Provide the [X, Y] coordinate of the cell's center where the given text is located.  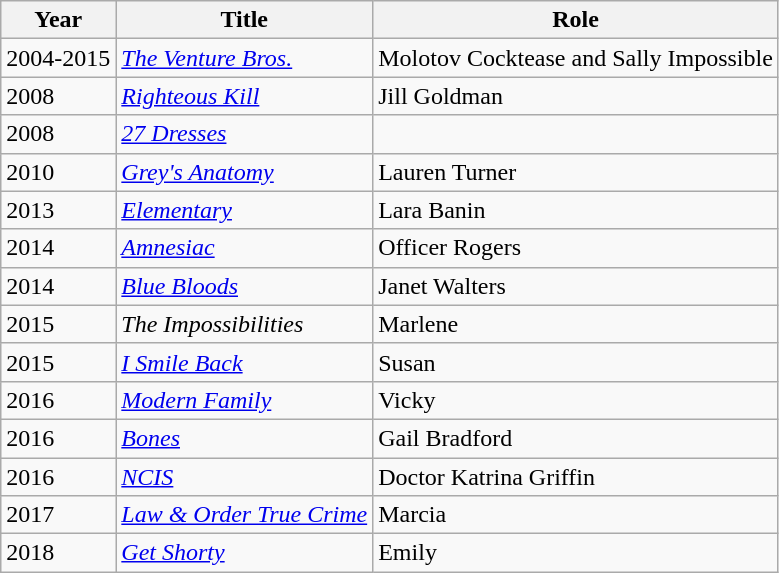
NCIS [244, 477]
The Venture Bros. [244, 58]
Jill Goldman [576, 96]
2018 [58, 553]
Title [244, 20]
Lauren Turner [576, 172]
Emily [576, 553]
Molotov Cocktease and Sally Impossible [576, 58]
Role [576, 20]
Marlene [576, 324]
Law & Order True Crime [244, 515]
Marcia [576, 515]
Lara Banin [576, 210]
27 Dresses [244, 134]
Righteous Kill [244, 96]
Blue Bloods [244, 286]
Susan [576, 362]
Doctor Katrina Griffin [576, 477]
Janet Walters [576, 286]
I Smile Back [244, 362]
Bones [244, 438]
Officer Rogers [576, 248]
Elementary [244, 210]
2017 [58, 515]
Year [58, 20]
Grey's Anatomy [244, 172]
Amnesiac [244, 248]
Get Shorty [244, 553]
2004-2015 [58, 58]
Modern Family [244, 400]
Gail Bradford [576, 438]
2010 [58, 172]
2013 [58, 210]
Vicky [576, 400]
The Impossibilities [244, 324]
